Extract the [x, y] coordinate from the center of the cell holding the provided text.  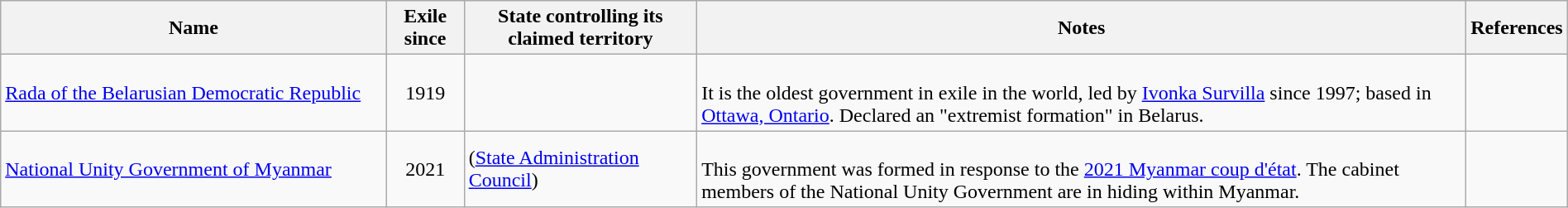
State controlling its claimed territory [581, 28]
2021 [425, 169]
Rada of the Belarusian Democratic Republic [194, 93]
Name [194, 28]
National Unity Government of Myanmar [194, 169]
Exile since [425, 28]
(State Administration Council) [581, 169]
Notes [1082, 28]
1919 [425, 93]
References [1517, 28]
